Detect which cell encompasses the target text, then output its (X, Y) center coordinate. 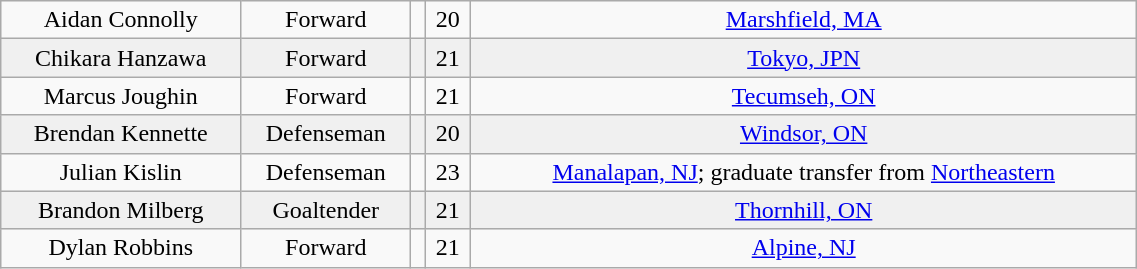
Goaltender (326, 210)
Brandon Milberg (121, 210)
Tecumseh, ON (804, 96)
Brendan Kennette (121, 134)
Thornhill, ON (804, 210)
Manalapan, NJ; graduate transfer from Northeastern (804, 172)
Marshfield, MA (804, 20)
Chikara Hanzawa (121, 58)
23 (448, 172)
Dylan Robbins (121, 248)
Tokyo, JPN (804, 58)
Aidan Connolly (121, 20)
Alpine, NJ (804, 248)
Julian Kislin (121, 172)
Windsor, ON (804, 134)
Marcus Joughin (121, 96)
